Determine the [X, Y] coordinate at the center of the cell enclosing the given text.  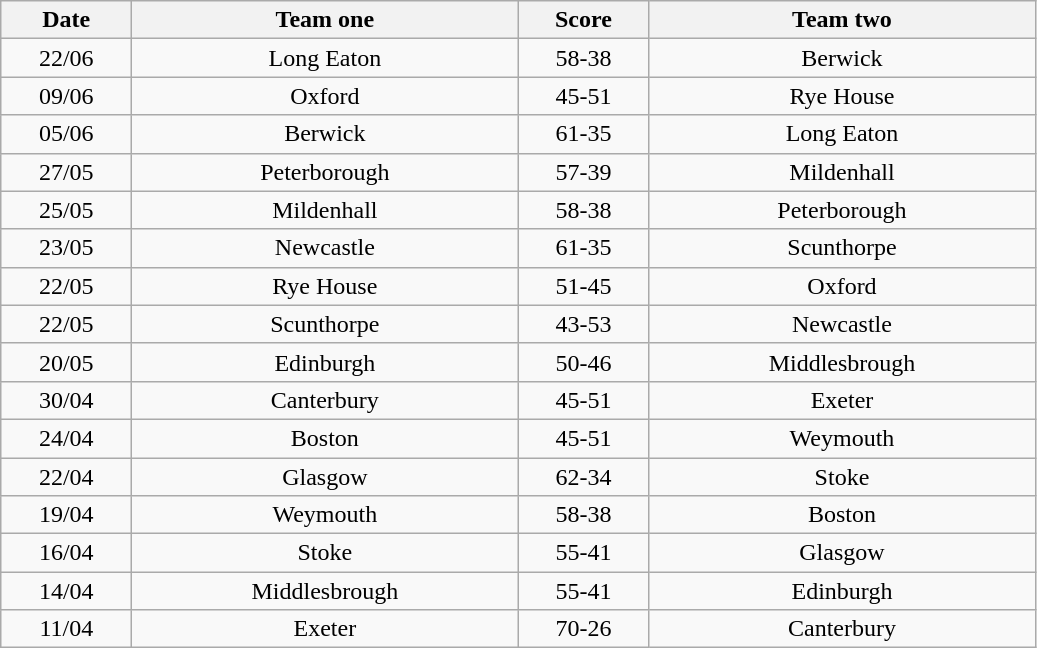
16/04 [66, 553]
Team one [325, 20]
43-53 [584, 324]
70-26 [584, 629]
19/04 [66, 515]
14/04 [66, 591]
50-46 [584, 362]
Score [584, 20]
Team two [842, 20]
05/06 [66, 134]
51-45 [584, 286]
22/04 [66, 477]
22/06 [66, 58]
09/06 [66, 96]
57-39 [584, 172]
23/05 [66, 248]
20/05 [66, 362]
25/05 [66, 210]
11/04 [66, 629]
62-34 [584, 477]
24/04 [66, 438]
30/04 [66, 400]
27/05 [66, 172]
Date [66, 20]
